Detect which cell encompasses the target text, then output its (X, Y) center coordinate. 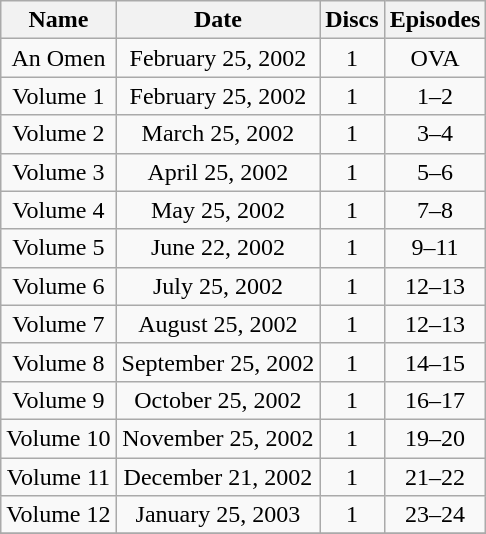
16–17 (435, 400)
OVA (435, 58)
Volume 5 (58, 248)
19–20 (435, 438)
December 21, 2002 (218, 477)
An Omen (58, 58)
Volume 10 (58, 438)
January 25, 2003 (218, 515)
3–4 (435, 134)
Volume 7 (58, 324)
23–24 (435, 515)
7–8 (435, 210)
Date (218, 20)
Volume 4 (58, 210)
9–11 (435, 248)
5–6 (435, 172)
September 25, 2002 (218, 362)
August 25, 2002 (218, 324)
Volume 1 (58, 96)
July 25, 2002 (218, 286)
March 25, 2002 (218, 134)
Episodes (435, 20)
October 25, 2002 (218, 400)
Volume 2 (58, 134)
Name (58, 20)
14–15 (435, 362)
June 22, 2002 (218, 248)
Volume 9 (58, 400)
21–22 (435, 477)
Discs (352, 20)
Volume 3 (58, 172)
April 25, 2002 (218, 172)
Volume 11 (58, 477)
Volume 6 (58, 286)
May 25, 2002 (218, 210)
Volume 8 (58, 362)
November 25, 2002 (218, 438)
1–2 (435, 96)
Volume 12 (58, 515)
